From the cell containing the given text, extract its center point as (X, Y) coordinate. 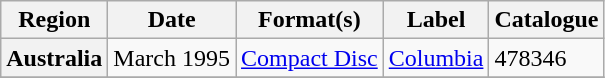
Columbia (436, 58)
Australia (54, 58)
Compact Disc (310, 58)
478346 (546, 58)
Format(s) (310, 20)
Label (436, 20)
Catalogue (546, 20)
Region (54, 20)
March 1995 (172, 58)
Date (172, 20)
